Search for the cell housing the specified text and yield its (X, Y) center coordinate. 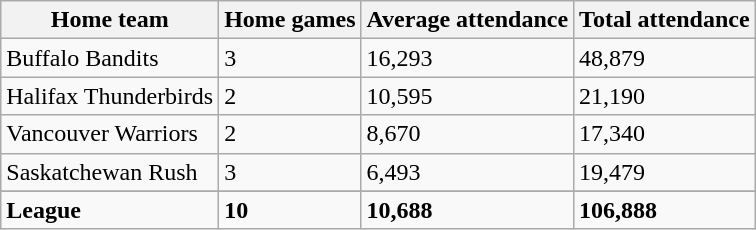
Halifax Thunderbirds (110, 96)
Total attendance (665, 20)
Home games (290, 20)
6,493 (468, 172)
17,340 (665, 134)
10 (290, 210)
Average attendance (468, 20)
10,688 (468, 210)
Saskatchewan Rush (110, 172)
Buffalo Bandits (110, 58)
Home team (110, 20)
8,670 (468, 134)
Vancouver Warriors (110, 134)
106,888 (665, 210)
48,879 (665, 58)
19,479 (665, 172)
10,595 (468, 96)
16,293 (468, 58)
21,190 (665, 96)
League (110, 210)
